Detect which cell encompasses the target text, then output its (x, y) center coordinate. 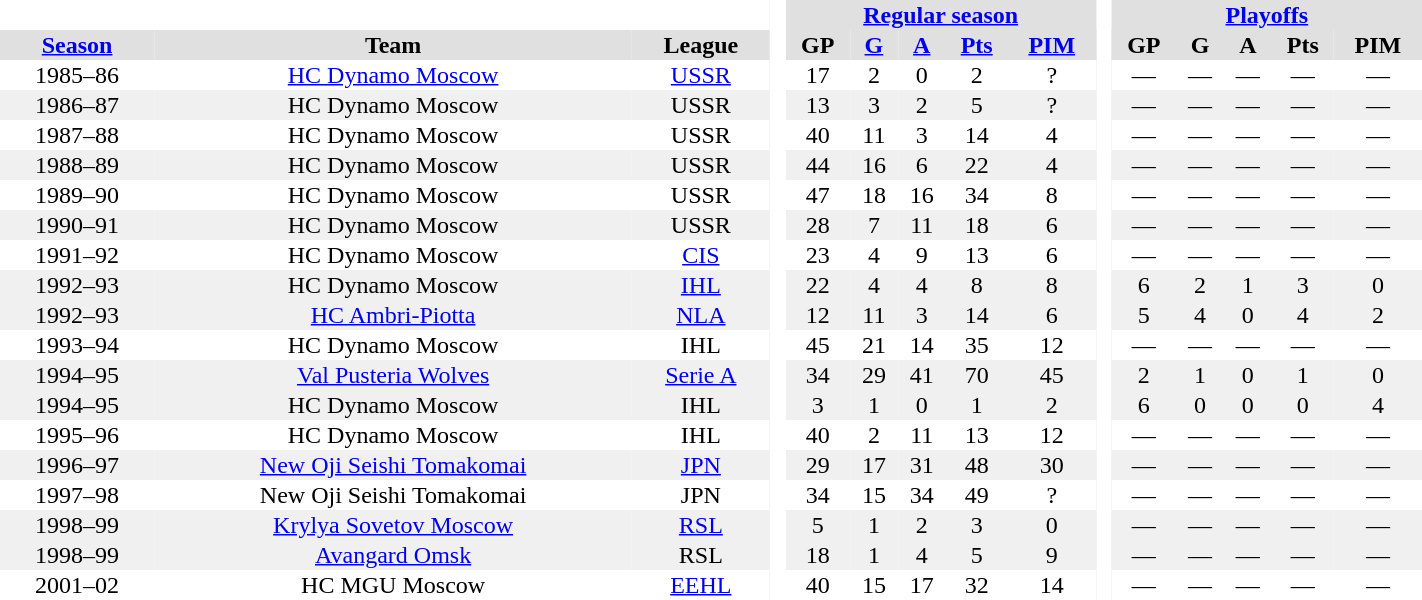
70 (977, 375)
28 (818, 225)
Regular season (941, 15)
1989–90 (77, 195)
30 (1052, 465)
21 (874, 345)
Krylya Sovetov Moscow (393, 525)
1990–91 (77, 225)
35 (977, 345)
31 (922, 465)
41 (922, 375)
CIS (701, 255)
44 (818, 165)
HC MGU Moscow (393, 585)
Playoffs (1267, 15)
HC Ambri-Piotta (393, 315)
1993–94 (77, 345)
Team (393, 45)
49 (977, 495)
League (701, 45)
1997–98 (77, 495)
1995–96 (77, 435)
48 (977, 465)
EEHL (701, 585)
NLA (701, 315)
Season (77, 45)
Avangard Omsk (393, 555)
2001–02 (77, 585)
32 (977, 585)
Serie A (701, 375)
1991–92 (77, 255)
1987–88 (77, 135)
1996–97 (77, 465)
1985–86 (77, 75)
23 (818, 255)
1986–87 (77, 105)
7 (874, 225)
Val Pusteria Wolves (393, 375)
1988–89 (77, 165)
47 (818, 195)
